From the cell containing the given text, extract its center point as [X, Y] coordinate. 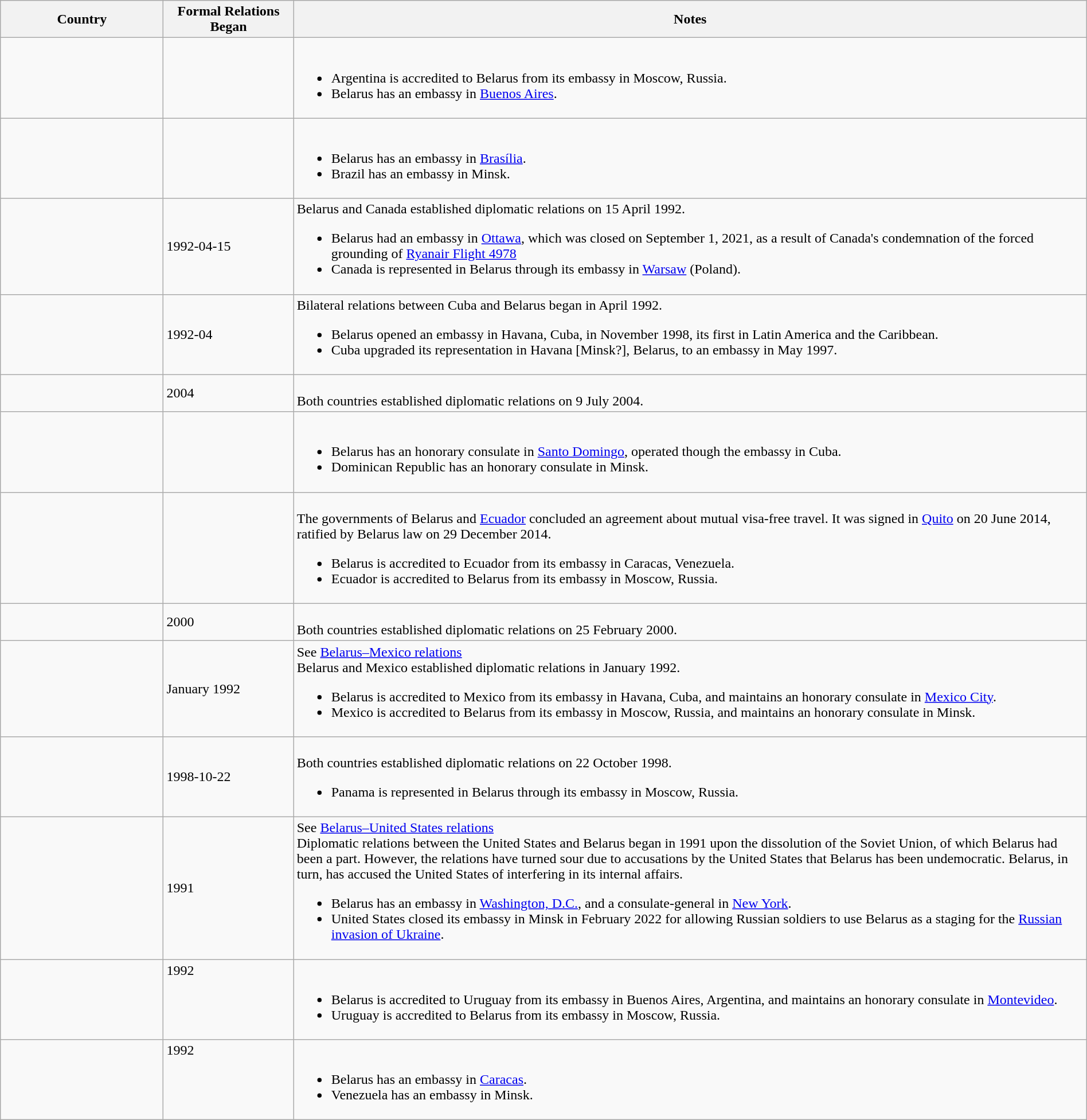
Belarus has an embassy in Brasília.Brazil has an embassy in Minsk. [690, 158]
Both countries established diplomatic relations on 22 October 1998.Panama is represented in Belarus through its embassy in Moscow, Russia. [690, 776]
Formal Relations Began [228, 19]
2000 [228, 622]
Notes [690, 19]
Argentina is accredited to Belarus from its embassy in Moscow, Russia.Belarus has an embassy in Buenos Aires. [690, 78]
Belarus has an honorary consulate in Santo Domingo, operated though the embassy in Cuba.Dominican Republic has an honorary consulate in Minsk. [690, 452]
1991 [228, 888]
1998-10-22 [228, 776]
Belarus has an embassy in Caracas.Venezuela has an embassy in Minsk. [690, 1080]
1992-04-15 [228, 247]
January 1992 [228, 688]
1992-04 [228, 334]
Both countries established diplomatic relations on 9 July 2004. [690, 393]
Country [82, 19]
Both countries established diplomatic relations on 25 February 2000. [690, 622]
2004 [228, 393]
